Output the (x, y) coordinate of the center of the cell containing the given text.  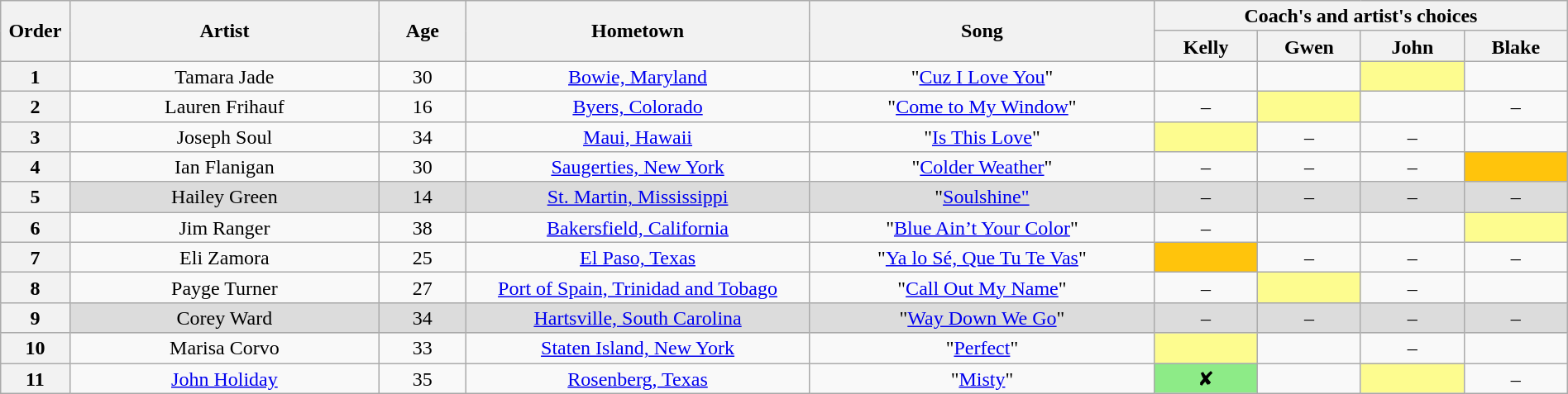
Hartsville, South Carolina (638, 317)
3 (35, 137)
Corey Ward (225, 317)
Jim Ranger (225, 228)
Joseph Soul (225, 137)
Order (35, 31)
Eli Zamora (225, 258)
Ian Flanigan (225, 167)
35 (423, 378)
38 (423, 228)
Byers, Colorado (638, 106)
"Is This Love" (982, 137)
"Soulshine" (982, 197)
"Come to My Window" (982, 106)
Hometown (638, 31)
11 (35, 378)
6 (35, 228)
5 (35, 197)
Bakersfield, California (638, 228)
9 (35, 317)
1 (35, 76)
Port of Spain, Trinidad and Tobago (638, 287)
"Blue Ain’t Your Color" (982, 228)
10 (35, 349)
"Call Out My Name" (982, 287)
2 (35, 106)
4 (35, 167)
Payge Turner (225, 287)
Tamara Jade (225, 76)
Song (982, 31)
Artist (225, 31)
27 (423, 287)
"Way Down We Go" (982, 317)
Kelly (1206, 46)
Staten Island, New York (638, 349)
"Perfect" (982, 349)
✘ (1206, 378)
16 (423, 106)
25 (423, 258)
Marisa Corvo (225, 349)
"Misty" (982, 378)
"Colder Weather" (982, 167)
Coach's and artist's choices (1361, 17)
Hailey Green (225, 197)
Age (423, 31)
El Paso, Texas (638, 258)
Rosenberg, Texas (638, 378)
33 (423, 349)
7 (35, 258)
8 (35, 287)
"Ya lo Sé, Que Tu Te Vas" (982, 258)
John (1413, 46)
Maui, Hawaii (638, 137)
"Cuz I Love You" (982, 76)
Saugerties, New York (638, 167)
Blake (1515, 46)
Bowie, Maryland (638, 76)
Gwen (1310, 46)
14 (423, 197)
St. Martin, Mississippi (638, 197)
John Holiday (225, 378)
Lauren Frihauf (225, 106)
